Locate the cell with the specified text and output its (X, Y) center coordinate. 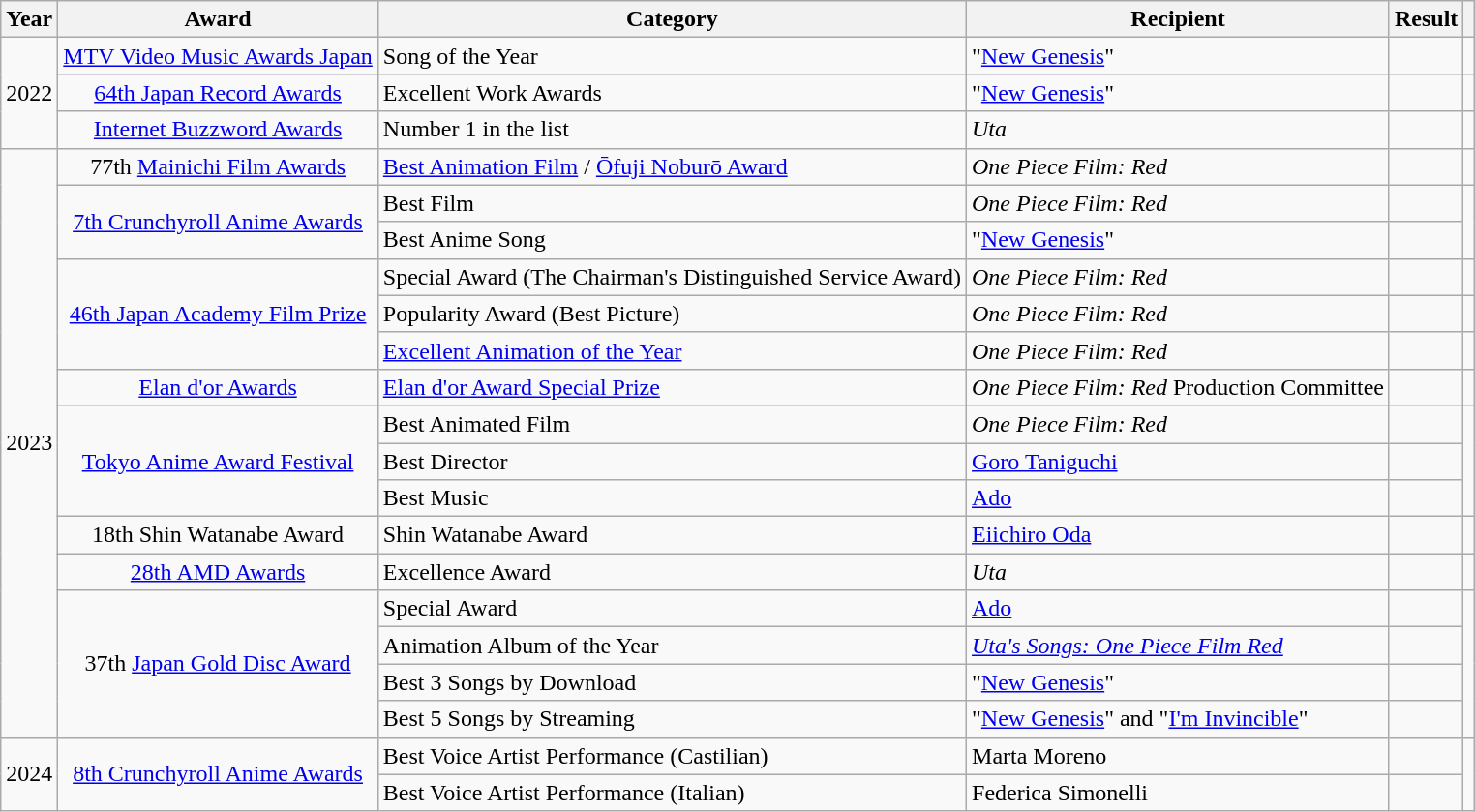
Best Animation Film / Ōfuji Noburō Award (672, 166)
Special Award (The Chairman's Distinguished Service Award) (672, 277)
8th Crunchyroll Anime Awards (219, 774)
MTV Video Music Awards Japan (219, 56)
Shin Watanabe Award (672, 535)
Popularity Award (Best Picture) (672, 314)
Number 1 in the list (672, 130)
Excellent Animation of the Year (672, 350)
Best Film (672, 203)
Special Award (672, 609)
Best 3 Songs by Download (672, 682)
64th Japan Record Awards (219, 93)
37th Japan Gold Disc Award (219, 664)
Year (29, 19)
"New Genesis" and "I'm Invincible" (1179, 719)
Excellence Award (672, 572)
Best Voice Artist Performance (Castilian) (672, 756)
Marta Moreno (1179, 756)
2024 (29, 774)
46th Japan Academy Film Prize (219, 314)
Federica Simonelli (1179, 793)
Song of the Year (672, 56)
2023 (29, 443)
Elan d'or Awards (219, 387)
28th AMD Awards (219, 572)
7th Crunchyroll Anime Awards (219, 222)
Best Anime Song (672, 240)
Animation Album of the Year (672, 646)
2022 (29, 93)
Internet Buzzword Awards (219, 130)
Best Music (672, 498)
Excellent Work Awards (672, 93)
Uta's Songs: One Piece Film Red (1179, 646)
77th Mainichi Film Awards (219, 166)
Best Animated Film (672, 424)
Result (1426, 19)
Goro Taniguchi (1179, 462)
Best Voice Artist Performance (Italian) (672, 793)
One Piece Film: Red Production Committee (1179, 387)
18th Shin Watanabe Award (219, 535)
Recipient (1179, 19)
Elan d'or Award Special Prize (672, 387)
Category (672, 19)
Award (219, 19)
Best Director (672, 462)
Eiichiro Oda (1179, 535)
Tokyo Anime Award Festival (219, 461)
Best 5 Songs by Streaming (672, 719)
